Find where the given text appears and provide that cell's center as (X, Y) coordinate. 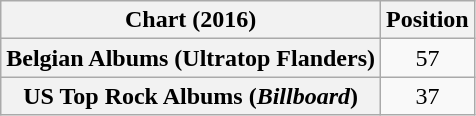
Chart (2016) (191, 20)
Belgian Albums (Ultratop Flanders) (191, 58)
37 (428, 96)
US Top Rock Albums (Billboard) (191, 96)
57 (428, 58)
Position (428, 20)
